Determine the (x, y) coordinate at the center of the cell enclosing the given text.  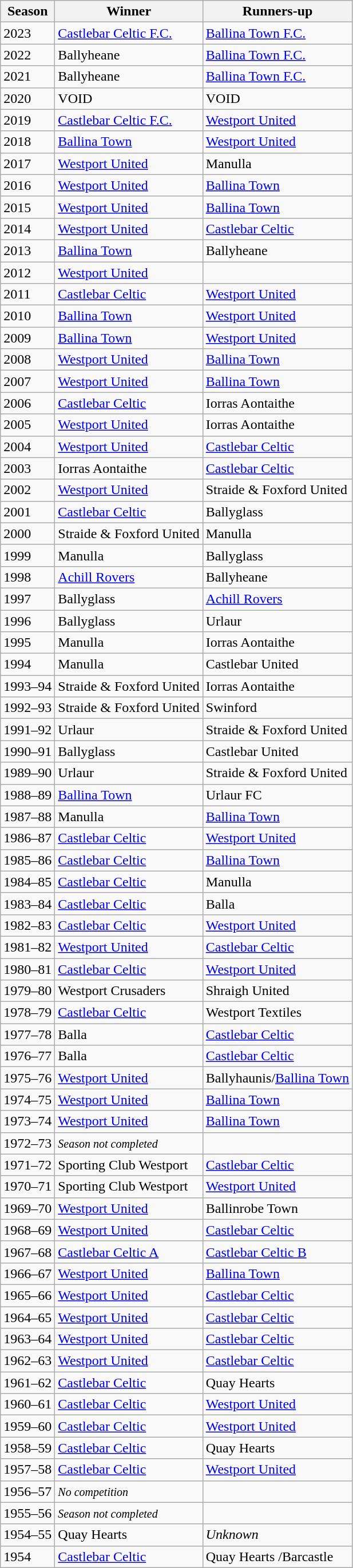
1958–59 (27, 1448)
1994 (27, 664)
1959–60 (27, 1426)
1977–78 (27, 1034)
1999 (27, 555)
Runners-up (277, 11)
1965–66 (27, 1295)
1976–77 (27, 1056)
Shraigh United (277, 991)
1956–57 (27, 1491)
Swinford (277, 708)
2003 (27, 468)
2022 (27, 55)
Westport Textiles (277, 1013)
2013 (27, 250)
Unknown (277, 1535)
1975–76 (27, 1078)
1992–93 (27, 708)
2023 (27, 33)
1961–62 (27, 1383)
Castlebar Celtic B (277, 1252)
1968–69 (27, 1230)
1989–90 (27, 773)
2021 (27, 77)
1962–63 (27, 1361)
1971–72 (27, 1165)
No competition (129, 1491)
2015 (27, 207)
2008 (27, 360)
1979–80 (27, 991)
Ballinrobe Town (277, 1208)
Winner (129, 11)
1973–74 (27, 1121)
2000 (27, 534)
2016 (27, 185)
1982–83 (27, 925)
1987–88 (27, 817)
2020 (27, 98)
2005 (27, 425)
1964–65 (27, 1317)
1984–85 (27, 882)
1983–84 (27, 904)
2001 (27, 512)
2006 (27, 403)
2010 (27, 316)
Urlaur FC (277, 795)
1967–68 (27, 1252)
1991–92 (27, 730)
1966–67 (27, 1273)
Castlebar Celtic A (129, 1252)
1981–82 (27, 947)
2004 (27, 447)
2019 (27, 120)
1990–91 (27, 751)
Season (27, 11)
2011 (27, 295)
2012 (27, 273)
1954–55 (27, 1535)
2002 (27, 490)
1954 (27, 1557)
1972–73 (27, 1143)
1978–79 (27, 1013)
1955–56 (27, 1513)
1960–61 (27, 1404)
1970–71 (27, 1187)
1995 (27, 643)
2018 (27, 142)
1963–64 (27, 1339)
1985–86 (27, 860)
Ballyhaunis/Ballina Town (277, 1078)
1996 (27, 620)
1998 (27, 577)
1997 (27, 599)
1988–89 (27, 795)
1980–81 (27, 969)
2009 (27, 338)
2014 (27, 229)
1969–70 (27, 1208)
1974–75 (27, 1100)
2017 (27, 164)
Westport Crusaders (129, 991)
1993–94 (27, 686)
1986–87 (27, 838)
Quay Hearts /Barcastle (277, 1557)
1957–58 (27, 1470)
2007 (27, 381)
